Provide the (x, y) coordinate of the cell's center where the given text is located.  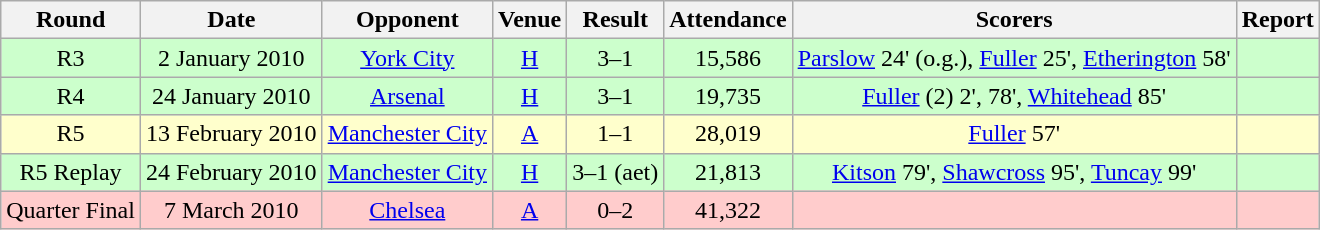
R5 Replay (71, 172)
21,813 (728, 172)
Date (231, 20)
Fuller 57' (1014, 134)
Chelsea (407, 210)
41,322 (728, 210)
3–1 (aet) (616, 172)
24 January 2010 (231, 96)
0–2 (616, 210)
Venue (530, 20)
R4 (71, 96)
15,586 (728, 58)
Result (616, 20)
13 February 2010 (231, 134)
28,019 (728, 134)
Attendance (728, 20)
Opponent (407, 20)
19,735 (728, 96)
2 January 2010 (231, 58)
1–1 (616, 134)
York City (407, 58)
Round (71, 20)
Scorers (1014, 20)
Kitson 79', Shawcross 95', Tuncay 99' (1014, 172)
Parslow 24' (o.g.), Fuller 25', Etherington 58' (1014, 58)
24 February 2010 (231, 172)
Arsenal (407, 96)
Report (1278, 20)
R3 (71, 58)
7 March 2010 (231, 210)
Fuller (2) 2', 78', Whitehead 85' (1014, 96)
R5 (71, 134)
Quarter Final (71, 210)
